From the cell containing the given text, extract its center point as (x, y) coordinate. 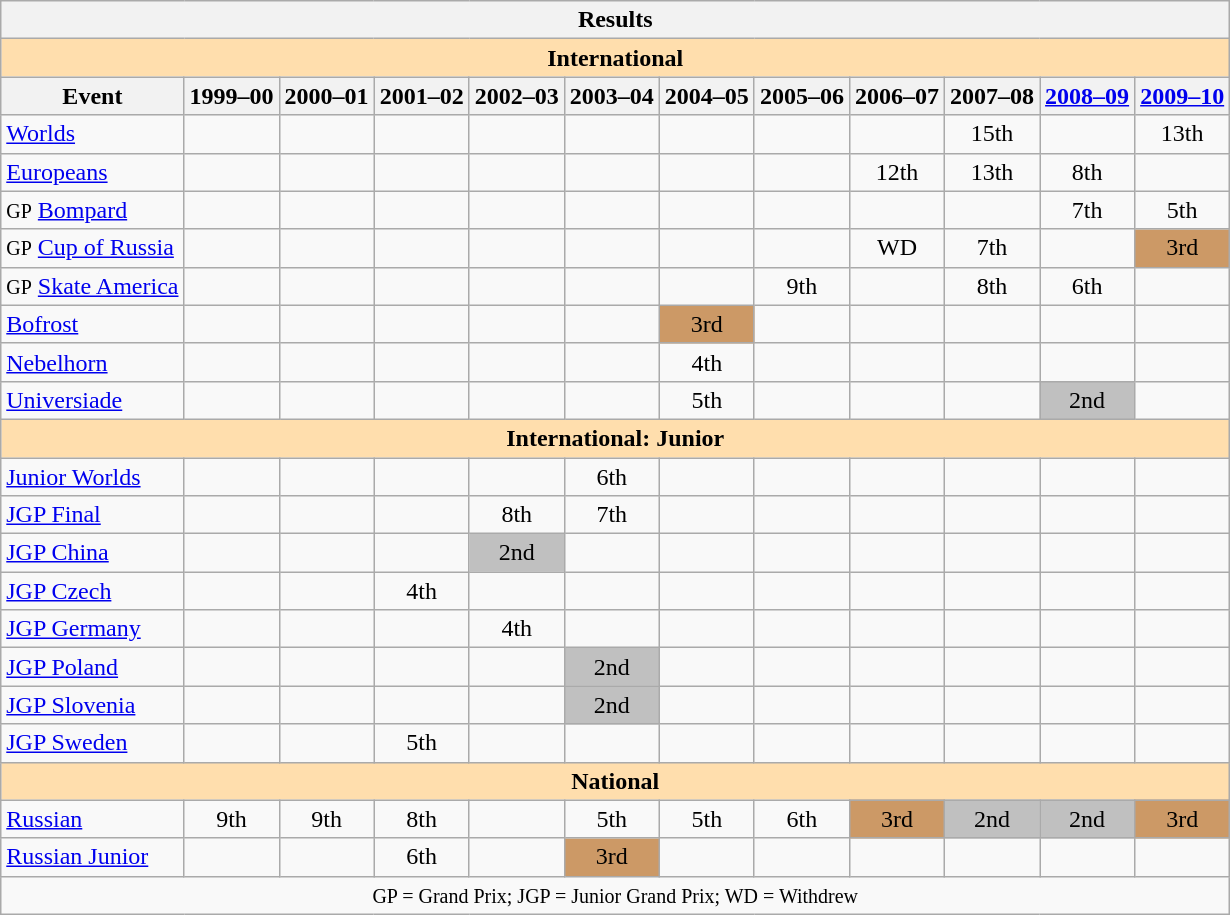
JGP Final (92, 515)
Russian (92, 819)
15th (992, 134)
2000–01 (326, 96)
2002–03 (516, 96)
Event (92, 96)
GP = Grand Prix; JGP = Junior Grand Prix; WD = Withdrew (616, 895)
2001–02 (422, 96)
JGP Czech (92, 591)
2003–04 (612, 96)
GP Cup of Russia (92, 248)
JGP Germany (92, 629)
JGP Sweden (92, 743)
GP Bompard (92, 210)
2005–06 (802, 96)
Universiade (92, 400)
Results (616, 20)
National (616, 781)
JGP Poland (92, 667)
12th (896, 172)
Worlds (92, 134)
2009–10 (1182, 96)
International (616, 58)
Europeans (92, 172)
JGP Slovenia (92, 705)
Russian Junior (92, 857)
Junior Worlds (92, 477)
GP Skate America (92, 286)
WD (896, 248)
2004–05 (706, 96)
2006–07 (896, 96)
Nebelhorn (92, 362)
JGP China (92, 553)
2007–08 (992, 96)
2008–09 (1088, 96)
International: Junior (616, 438)
Bofrost (92, 324)
1999–00 (232, 96)
